Identify which cell holds the provided text, then report its (X, Y) central coordinate. 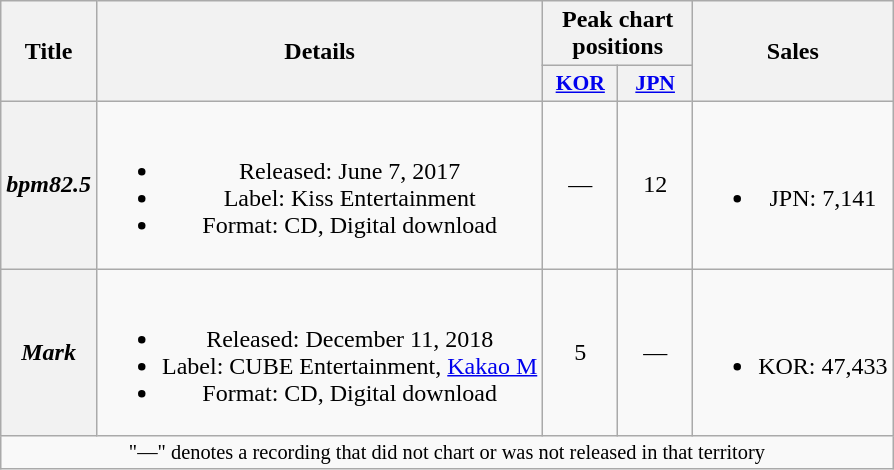
5 (580, 352)
Mark (49, 352)
bpm82.5 (49, 184)
Title (49, 52)
KOR (580, 84)
JPN (656, 84)
Released: December 11, 2018Label: CUBE Entertainment, Kakao MFormat: CD, Digital download (319, 352)
KOR: 47,433 (793, 352)
"—" denotes a recording that did not chart or was not released in that territory (447, 453)
Released: June 7, 2017Label: Kiss EntertainmentFormat: CD, Digital download (319, 184)
Details (319, 52)
12 (656, 184)
JPN: 7,141 (793, 184)
Sales (793, 52)
Peak chart positions (618, 34)
